Determine the (X, Y) coordinate at the center of the cell enclosing the given text.  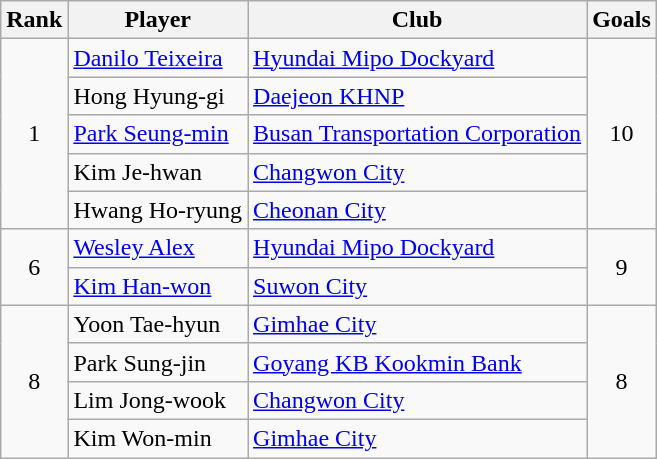
Wesley Alex (158, 248)
Player (158, 20)
Kim Je-hwan (158, 172)
Kim Han-won (158, 286)
Busan Transportation Corporation (418, 134)
6 (34, 267)
Danilo Teixeira (158, 58)
Hwang Ho-ryung (158, 210)
9 (622, 267)
Kim Won-min (158, 438)
Hong Hyung-gi (158, 96)
Lim Jong-wook (158, 400)
Cheonan City (418, 210)
10 (622, 134)
Yoon Tae-hyun (158, 324)
Club (418, 20)
1 (34, 134)
Daejeon KHNP (418, 96)
Goals (622, 20)
Rank (34, 20)
Park Seung-min (158, 134)
Suwon City (418, 286)
Goyang KB Kookmin Bank (418, 362)
Park Sung-jin (158, 362)
